For the text-containing cell, return its midpoint in (x, y) coordinate format. 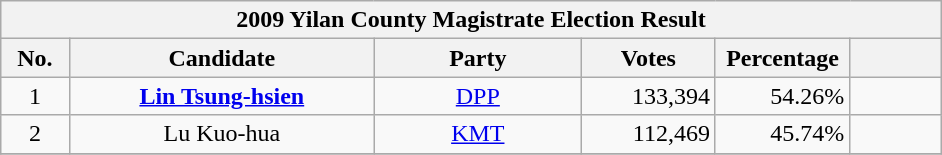
No. (34, 58)
1 (34, 96)
112,469 (648, 134)
Percentage (782, 58)
Lin Tsung-hsien (222, 96)
133,394 (648, 96)
Candidate (222, 58)
Lu Kuo-hua (222, 134)
KMT (478, 134)
54.26% (782, 96)
2009 Yilan County Magistrate Election Result (470, 20)
Party (478, 58)
DPP (478, 96)
Votes (648, 58)
2 (34, 134)
45.74% (782, 134)
